Identify which cell holds the provided text, then report its [X, Y] central coordinate. 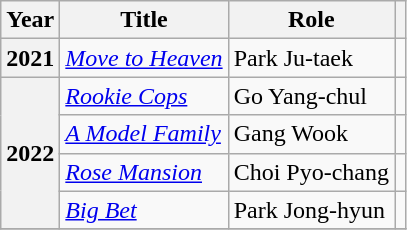
Title [144, 20]
Move to Heaven [144, 58]
Gang Wook [311, 134]
Rose Mansion [144, 172]
Year [30, 20]
2021 [30, 58]
Park Ju-taek [311, 58]
2022 [30, 153]
Go Yang-chul [311, 96]
Big Bet [144, 210]
Rookie Cops [144, 96]
Choi Pyo-chang [311, 172]
A Model Family [144, 134]
Park Jong-hyun [311, 210]
Role [311, 20]
